Return the (X, Y) coordinate for the center point of the cell that contains the specified text.  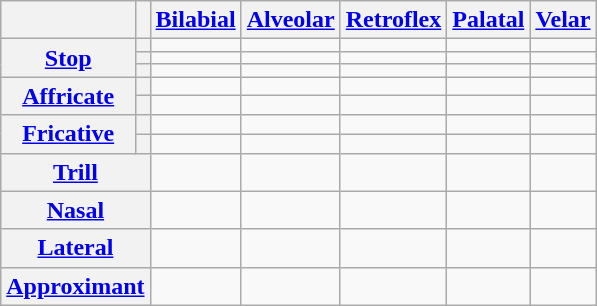
Trill (76, 172)
Alveolar (290, 20)
Nasal (76, 210)
Velar (563, 20)
Palatal (488, 20)
Bilabial (196, 20)
Fricative (68, 134)
Stop (68, 58)
Retroflex (394, 20)
Approximant (76, 286)
Lateral (76, 248)
Affricate (68, 96)
